Output the (x, y) coordinate of the center of the cell containing the given text.  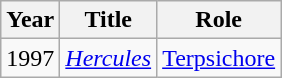
Hercules (108, 58)
Year (30, 20)
Terpsichore (219, 58)
Title (108, 20)
Role (219, 20)
1997 (30, 58)
